Output the (x, y) coordinate of the center of the cell containing the given text.  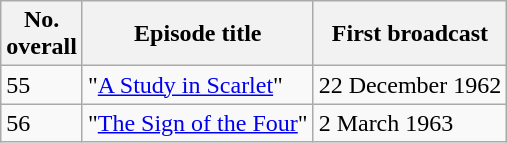
First broadcast (410, 34)
56 (42, 123)
No.overall (42, 34)
2 March 1963 (410, 123)
22 December 1962 (410, 85)
"The Sign of the Four" (198, 123)
"A Study in Scarlet" (198, 85)
55 (42, 85)
Episode title (198, 34)
